Provide the (x, y) coordinate of the cell's center where the given text is located.  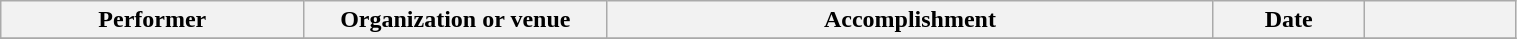
Performer (152, 20)
Date (1289, 20)
Accomplishment (910, 20)
Organization or venue (456, 20)
